Find where the given text appears and provide that cell's center as [X, Y] coordinate. 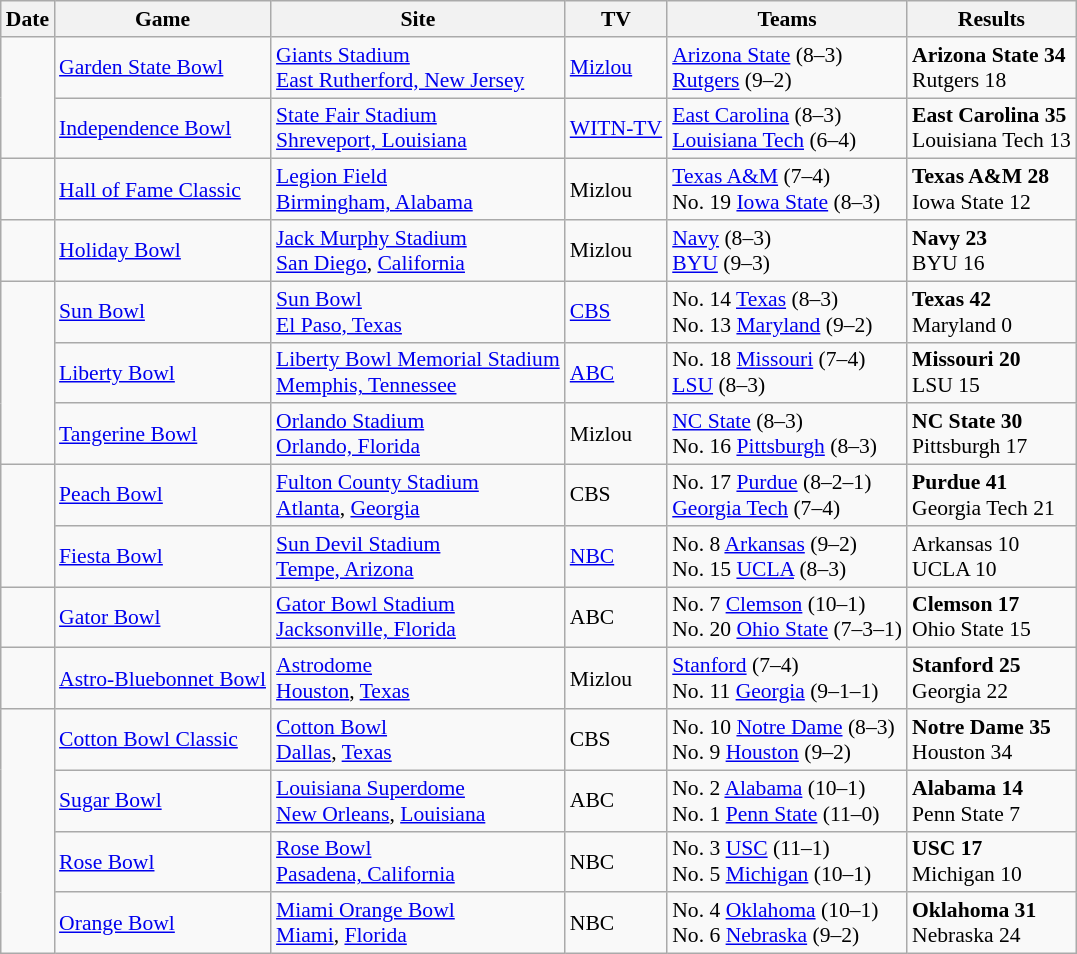
Orlando StadiumOrlando, Florida [418, 434]
NC State 30Pittsburgh 17 [992, 434]
Game [162, 19]
East Carolina 35Louisiana Tech 13 [992, 128]
Sun Bowl [162, 312]
Navy (8–3)BYU (9–3) [787, 250]
Notre Dame 35Houston 34 [992, 740]
Clemson 17Ohio State 15 [992, 618]
Texas A&M 28Iowa State 12 [992, 190]
Stanford (7–4)No. 11 Georgia (9–1–1) [787, 678]
Gator Bowl StadiumJacksonville, Florida [418, 618]
Louisiana SuperdomeNew Orleans, Louisiana [418, 800]
Sugar Bowl [162, 800]
No. 3 USC (11–1)No. 5 Michigan (10–1) [787, 862]
No. 8 Arkansas (9–2)No. 15 UCLA (8–3) [787, 556]
Fulton County StadiumAtlanta, Georgia [418, 496]
NC State (8–3)No. 16 Pittsburgh (8–3) [787, 434]
Peach Bowl [162, 496]
Arizona State 34Rutgers 18 [992, 68]
Alabama 14Penn State 7 [992, 800]
East Carolina (8–3)Louisiana Tech (6–4) [787, 128]
Sun BowlEl Paso, Texas [418, 312]
No. 10 Notre Dame (8–3)No. 9 Houston (9–2) [787, 740]
Teams [787, 19]
No. 17 Purdue (8–2–1)Georgia Tech (7–4) [787, 496]
Cotton Bowl Classic [162, 740]
Oklahoma 31Nebraska 24 [992, 924]
Giants StadiumEast Rutherford, New Jersey [418, 68]
Jack Murphy StadiumSan Diego, California [418, 250]
Stanford 25Georgia 22 [992, 678]
Arkansas 10UCLA 10 [992, 556]
Liberty Bowl Memorial StadiumMemphis, Tennessee [418, 372]
Date [28, 19]
Arizona State (8–3)Rutgers (9–2) [787, 68]
Texas A&M (7–4)No. 19 Iowa State (8–3) [787, 190]
WITN-TV [616, 128]
No. 18 Missouri (7–4)LSU (8–3) [787, 372]
Garden State Bowl [162, 68]
No. 14 Texas (8–3)No. 13 Maryland (9–2) [787, 312]
Navy 23BYU 16 [992, 250]
Rose Bowl [162, 862]
Missouri 20LSU 15 [992, 372]
Results [992, 19]
No. 4 Oklahoma (10–1)No. 6 Nebraska (9–2) [787, 924]
No. 7 Clemson (10–1)No. 20 Ohio State (7–3–1) [787, 618]
Cotton BowlDallas, Texas [418, 740]
Hall of Fame Classic [162, 190]
Legion FieldBirmingham, Alabama [418, 190]
Rose BowlPasadena, California [418, 862]
Site [418, 19]
TV [616, 19]
Sun Devil StadiumTempe, Arizona [418, 556]
Fiesta Bowl [162, 556]
Tangerine Bowl [162, 434]
Astro-Bluebonnet Bowl [162, 678]
Texas 42Maryland 0 [992, 312]
Miami Orange BowlMiami, Florida [418, 924]
Purdue 41Georgia Tech 21 [992, 496]
Independence Bowl [162, 128]
Orange Bowl [162, 924]
Liberty Bowl [162, 372]
AstrodomeHouston, Texas [418, 678]
Holiday Bowl [162, 250]
Gator Bowl [162, 618]
USC 17Michigan 10 [992, 862]
State Fair StadiumShreveport, Louisiana [418, 128]
No. 2 Alabama (10–1)No. 1 Penn State (11–0) [787, 800]
